Return the (x, y) coordinate for the center point of the cell that contains the specified text.  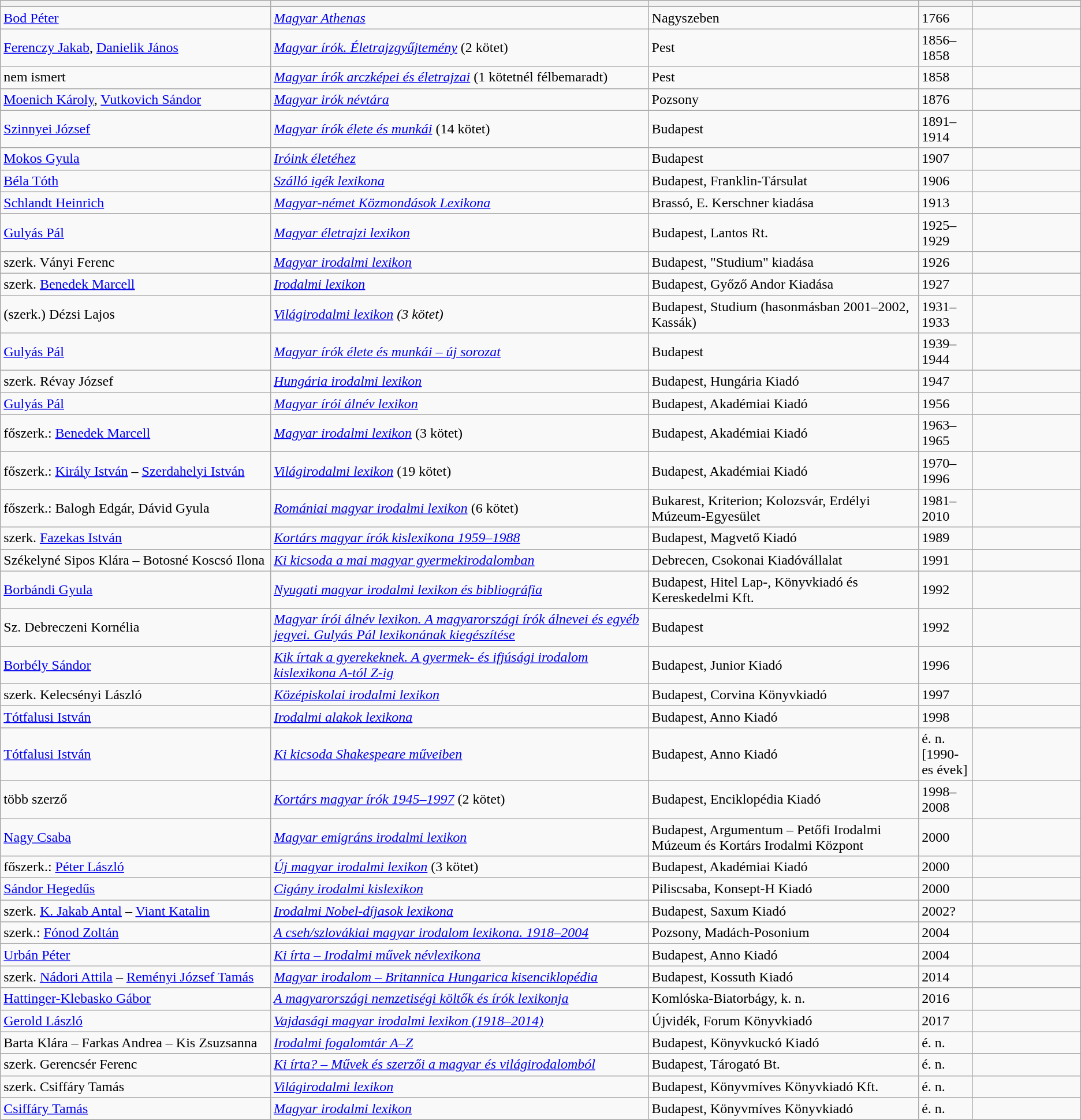
Nagyszeben (784, 18)
több szerző (136, 799)
Ki írta – Irodalmi művek névlexikona (460, 955)
Budapest, Lantos Rt. (784, 232)
szerk. Benedek Marcell (136, 284)
Budapest, Franklin-Társulat (784, 181)
1956 (946, 404)
Ki írta? – Művek és szerzői a magyar és világirodalomból (460, 1065)
Ki kicsoda Shakespeare műveiben (460, 754)
Középiskolai irodalmi lexikon (460, 695)
főszerk.: Benedek Marcell (136, 433)
Új magyar irodalmi lexikon (3 kötet) (460, 867)
Magyar írói álnév lexikon. A magyarországi írók álnevei és egyéb jegyei. Gulyás Pál lexikonának kiegészítése (460, 627)
Szinnyei József (136, 129)
Hungária irodalmi lexikon (460, 382)
1926 (946, 262)
Iróink életéhez (460, 159)
1991 (946, 560)
Irodalmi Nobel-díjasok lexikona (460, 911)
Magyar irodalom – Britannica Hungarica kisenciklopédia (460, 977)
Székelyné Sipos Klára – Botosné Koscsó Ilona (136, 560)
Világirodalmi lexikon (3 kötet) (460, 314)
1963–1965 (946, 433)
Budapest, Argumentum – Petőfi Irodalmi Múzeum és Kortárs Irodalmi Központ (784, 837)
1891–1914 (946, 129)
1913 (946, 203)
szerk. Gerencsér Ferenc (136, 1065)
1989 (946, 538)
Ferenczy Jakab, Danielik János (136, 47)
Urbán Péter (136, 955)
szerk. K. Jakab Antal – Viant Katalin (136, 911)
1947 (946, 382)
Budapest, Corvina Könyvkiadó (784, 695)
Magyar írók élete és munkái (14 kötet) (460, 129)
Bod Péter (136, 18)
szerk. Révay József (136, 382)
Magyar írói álnév lexikon (460, 404)
szerk. Kelecsényi László (136, 695)
Gerold László (136, 1021)
Piliscsaba, Konsept-H Kiadó (784, 889)
Budapest, Enciklopédia Kiadó (784, 799)
Irodalmi lexikon (460, 284)
Világirodalmi lexikon (460, 1087)
Borbély Sándor (136, 665)
Budapest, Könyvkuckó Kiadó (784, 1043)
Budapest, Studium (hasonmásban 2001–2002, Kassák) (784, 314)
Barta Klára – Farkas Andrea – Kis Zsuzsanna (136, 1043)
Budapest, Könyvmíves Könyvkiadó Kft. (784, 1087)
Sándor Hegedűs (136, 889)
szerk. Ványi Ferenc (136, 262)
2002? (946, 911)
Kortárs magyar írók 1945–1997 (2 kötet) (460, 799)
1907 (946, 159)
1998–2008 (946, 799)
1858 (946, 77)
Magyar Athenas (460, 18)
A magyarországi nemzetiségi költők és írók lexikonja (460, 999)
szerk. Nádori Attila – Reményi József Tamás (136, 977)
Nagy Csaba (136, 837)
Romániai magyar irodalmi lexikon (6 kötet) (460, 508)
Budapest, Junior Kiadó (784, 665)
1996 (946, 665)
főszerk.: Király István – Szerdahelyi István (136, 471)
1766 (946, 18)
főszerk.: Balogh Edgár, Dávid Gyula (136, 508)
Hattinger-Klebasko Gábor (136, 999)
Budapest, Könyvmíves Könyvkiadó (784, 1108)
Világirodalmi lexikon (19 kötet) (460, 471)
Budapest, Kossuth Kiadó (784, 977)
1981–2010 (946, 508)
Ki kicsoda a mai magyar gyermekirodalomban (460, 560)
Szálló igék lexikona (460, 181)
Magyar életrajzi lexikon (460, 232)
Újvidék, Forum Könyvkiadó (784, 1021)
Debrecen, Csokonai Kiadóvállalat (784, 560)
Mokos Gyula (136, 159)
1998 (946, 716)
1906 (946, 181)
Magyar írók. Életrajzgyűjtemény (2 kötet) (460, 47)
2016 (946, 999)
2014 (946, 977)
Irodalmi fogalomtár A–Z (460, 1043)
Moenich Károly, Vutkovich Sándor (136, 99)
Komlóska-Biatorbágy, k. n. (784, 999)
Magyar irók névtára (460, 99)
Magyar írók arczképei és életrajzai (1 kötetnél félbemaradt) (460, 77)
A cseh/szlovákiai magyar irodalom lexikona. 1918–2004 (460, 933)
Pozsony (784, 99)
Kortárs magyar írók kislexikona 1959–1988 (460, 538)
é. n. [1990-es évek] (946, 754)
Magyar irodalmi lexikon (3 kötet) (460, 433)
(szerk.) Dézsi Lajos (136, 314)
1997 (946, 695)
Kik írtak a gyerekeknek. A gyermek- és ifjúsági irodalom kislexikona A-tól Z-ig (460, 665)
1925–1929 (946, 232)
1927 (946, 284)
Csiffáry Tamás (136, 1108)
Borbándi Gyula (136, 590)
1970–1996 (946, 471)
Brassó, E. Kerschner kiadása (784, 203)
Budapest, Hungária Kiadó (784, 382)
Budapest, Hitel Lap-, Könyvkiadó és Kereskedelmi Kft. (784, 590)
Budapest, Győző Andor Kiadása (784, 284)
1876 (946, 99)
Magyar írók élete és munkái – új sorozat (460, 352)
Cigány irodalmi kislexikon (460, 889)
szerk. Csiffáry Tamás (136, 1087)
Nyugati magyar irodalmi lexikon és bibliográfia (460, 590)
Budapest, Tárogató Bt. (784, 1065)
szerk.: Fónod Zoltán (136, 933)
Budapest, Magvető Kiadó (784, 538)
Bukarest, Kriterion; Kolozsvár, Erdélyi Múzeum-Egyesület (784, 508)
Vajdasági magyar irodalmi lexikon (1918–2014) (460, 1021)
1939–1944 (946, 352)
Pozsony, Madách-Posonium (784, 933)
főszerk.: Péter László (136, 867)
nem ismert (136, 77)
Irodalmi alakok lexikona (460, 716)
1931–1933 (946, 314)
1856–1858 (946, 47)
Sz. Debreczeni Kornélia (136, 627)
Magyar emigráns irodalmi lexikon (460, 837)
Magyar-német Közmondások Lexikona (460, 203)
Schlandt Heinrich (136, 203)
szerk. Fazekas István (136, 538)
Béla Tóth (136, 181)
2017 (946, 1021)
Budapest, "Studium" kiadása (784, 262)
Budapest, Saxum Kiadó (784, 911)
